Provide the (x, y) coordinate of the cell's center where the given text is located.  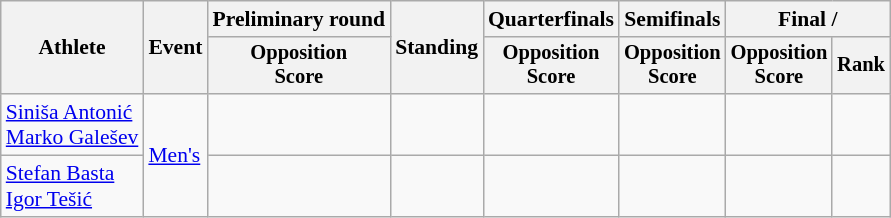
Semifinals (672, 19)
Final / (808, 19)
Quarterfinals (551, 19)
Stefan BastaIgor Tešić (72, 186)
Men's (175, 155)
Event (175, 48)
Preliminary round (298, 19)
Standing (436, 48)
Siniša AntonićMarko Galešev (72, 124)
Athlete (72, 48)
Rank (861, 66)
